Scan for the cell matching the given text and deliver its [X, Y] coordinate at center. 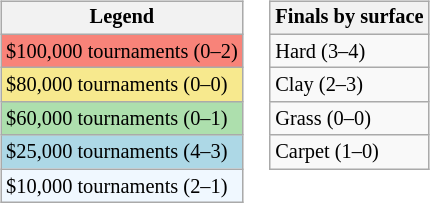
$25,000 tournaments (4–3) [122, 152]
Hard (3–4) [349, 51]
Legend [122, 18]
Grass (0–0) [349, 119]
$100,000 tournaments (0–2) [122, 51]
$80,000 tournaments (0–0) [122, 85]
Clay (2–3) [349, 85]
Carpet (1–0) [349, 152]
$60,000 tournaments (0–1) [122, 119]
Finals by surface [349, 18]
$10,000 tournaments (2–1) [122, 186]
